Output the [X, Y] coordinate of the center of the cell containing the given text.  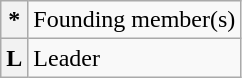
L [14, 58]
Founding member(s) [134, 20]
* [14, 20]
Leader [134, 58]
